Search for the cell housing the specified text and yield its [X, Y] center coordinate. 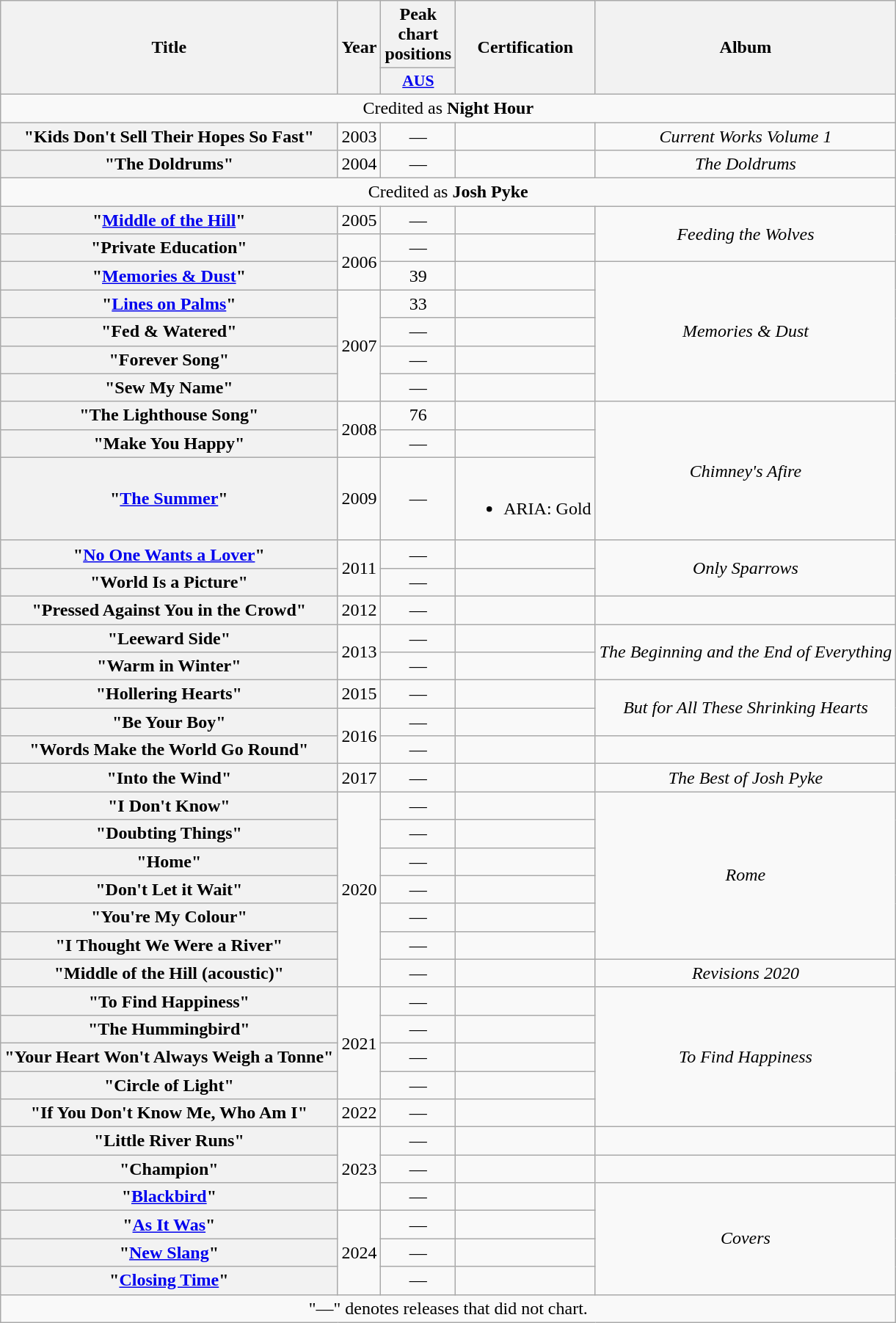
"Lines on Palms" [169, 304]
"Pressed Against You in the Crowd" [169, 610]
Credited as Night Hour [448, 108]
2021 [360, 1043]
Credited as Josh Pyke [448, 192]
Chimney's Afire [746, 471]
AUS [418, 81]
"Private Education" [169, 248]
Album [746, 48]
2007 [360, 346]
"New Slang" [169, 1253]
"The Summer" [169, 499]
"As It Was" [169, 1225]
Covers [746, 1239]
Feeding the Wolves [746, 234]
Revisions 2020 [746, 973]
33 [418, 304]
"The Lighthouse Song" [169, 415]
"Forever Song" [169, 360]
Year [360, 48]
2015 [360, 694]
Title [169, 48]
"I Don't Know" [169, 806]
2005 [360, 220]
2003 [360, 136]
"Memories & Dust" [169, 276]
"Your Heart Won't Always Weigh a Tonne" [169, 1057]
2008 [360, 429]
"Make You Happy" [169, 443]
"You're My Colour" [169, 917]
"Leeward Side" [169, 638]
"I Thought We Were a River" [169, 945]
"Doubting Things" [169, 834]
"Into the Wind" [169, 778]
"Warm in Winter" [169, 666]
2009 [360, 499]
2013 [360, 652]
2023 [360, 1169]
"To Find Happiness" [169, 1001]
"World Is a Picture" [169, 582]
"Blackbird" [169, 1197]
2024 [360, 1253]
76 [418, 415]
"Be Your Boy" [169, 722]
2020 [360, 889]
2017 [360, 778]
"If You Don't Know Me, Who Am I" [169, 1113]
2004 [360, 164]
Rome [746, 875]
"The Doldrums" [169, 164]
The Doldrums [746, 164]
Only Sparrows [746, 568]
2022 [360, 1113]
Memories & Dust [746, 332]
"Fed & Watered" [169, 332]
"No One Wants a Lover" [169, 554]
ARIA: Gold [525, 499]
"The Hummingbird" [169, 1029]
Peak chart positions [418, 34]
"—" denotes releases that did not chart. [448, 1308]
"Middle of the Hill (acoustic)" [169, 973]
"Kids Don't Sell Their Hopes So Fast" [169, 136]
Certification [525, 48]
39 [418, 276]
2012 [360, 610]
"Circle of Light" [169, 1085]
2011 [360, 568]
"Little River Runs" [169, 1141]
The Beginning and the End of Everything [746, 652]
"Middle of the Hill" [169, 220]
"Home" [169, 861]
"Don't Let it Wait" [169, 889]
2016 [360, 736]
But for All These Shrinking Hearts [746, 708]
2006 [360, 262]
The Best of Josh Pyke [746, 778]
"Closing Time" [169, 1280]
"Sew My Name" [169, 387]
To Find Happiness [746, 1057]
"Words Make the World Go Round" [169, 750]
"Hollering Hearts" [169, 694]
"Champion" [169, 1169]
Current Works Volume 1 [746, 136]
